Return the [X, Y] coordinate for the center point of the cell that contains the specified text.  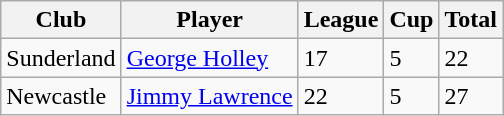
17 [341, 58]
Club [61, 20]
27 [471, 96]
Newcastle [61, 96]
Jimmy Lawrence [210, 96]
Cup [412, 20]
Sunderland [61, 58]
League [341, 20]
Total [471, 20]
George Holley [210, 58]
Player [210, 20]
